Return the [X, Y] coordinate for the center point of the cell that contains the specified text.  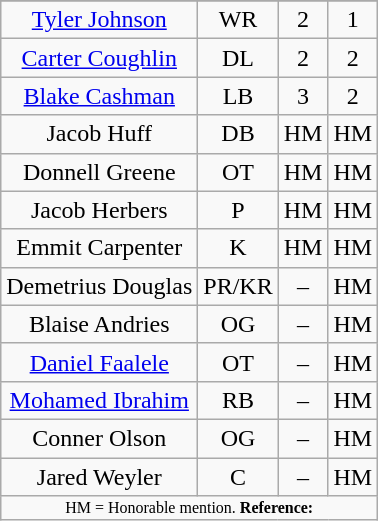
PR/KR [238, 286]
Jared Weyler [100, 477]
C [238, 477]
Blaise Andries [100, 324]
LB [238, 96]
Blake Cashman [100, 96]
WR [238, 20]
Emmit Carpenter [100, 248]
Donnell Greene [100, 172]
HM = Honorable mention. Reference: [190, 508]
Conner Olson [100, 438]
Tyler Johnson [100, 20]
Jacob Herbers [100, 210]
Carter Coughlin [100, 58]
Mohamed Ibrahim [100, 400]
P [238, 210]
Demetrius Douglas [100, 286]
DL [238, 58]
Daniel Faalele [100, 362]
1 [353, 20]
K [238, 248]
RB [238, 400]
DB [238, 134]
3 [303, 96]
Jacob Huff [100, 134]
